Detect which cell encompasses the target text, then output its [X, Y] center coordinate. 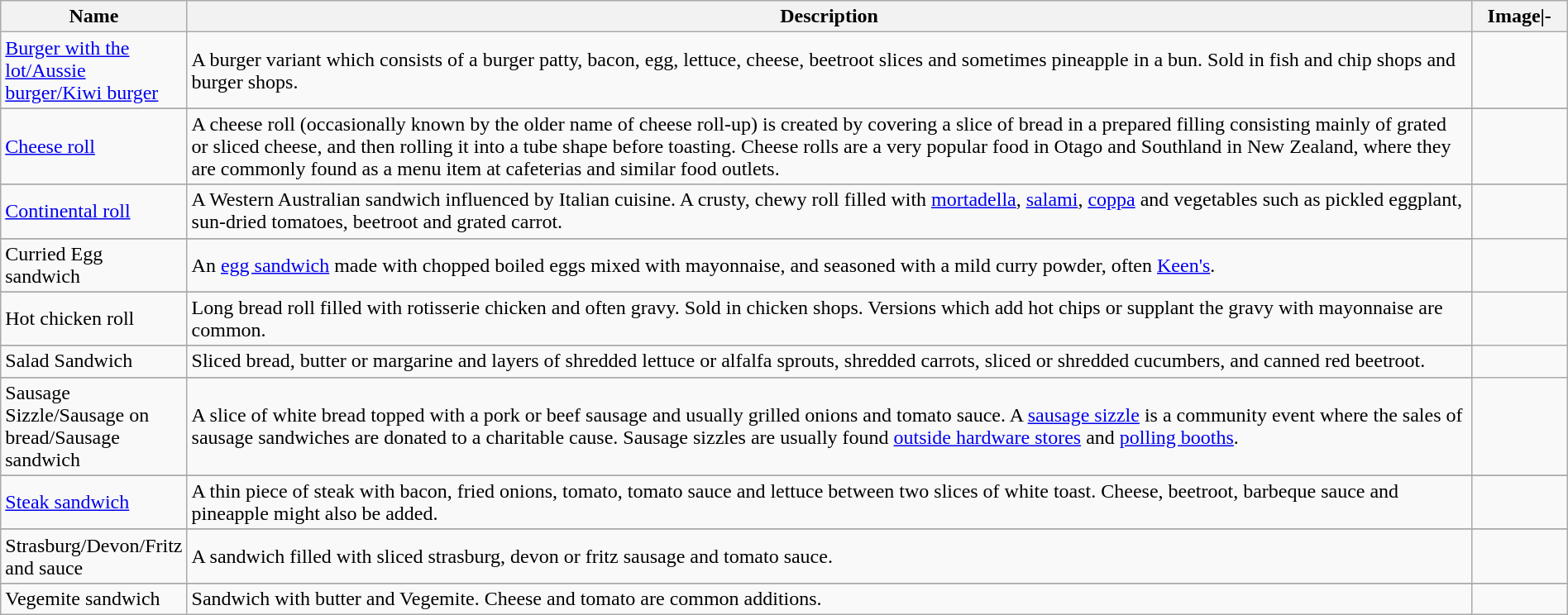
Curried Egg sandwich [94, 265]
Name [94, 17]
An egg sandwich made with chopped boiled eggs mixed with mayonnaise, and seasoned with a mild curry powder, often Keen's. [829, 265]
Description [829, 17]
Steak sandwich [94, 503]
Burger with the lot/Aussie burger/Kiwi burger [94, 70]
Cheese roll [94, 146]
Vegemite sandwich [94, 598]
Hot chicken roll [94, 319]
Sandwich with butter and Vegemite. Cheese and tomato are common additions. [829, 598]
A sandwich filled with sliced strasburg, devon or fritz sausage and tomato sauce. [829, 555]
Image|- [1519, 17]
Continental roll [94, 212]
Salad Sandwich [94, 361]
Sausage Sizzle/Sausage on bread/Sausage sandwich [94, 427]
Strasburg/Devon/Fritz and sauce [94, 555]
